Locate the cell with the specified text and output its (x, y) center coordinate. 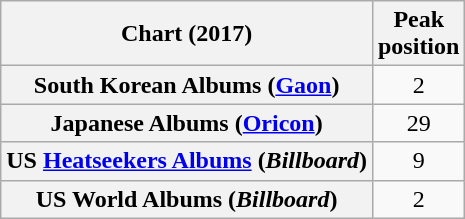
South Korean Albums (Gaon) (187, 85)
Peakposition (418, 34)
Japanese Albums (Oricon) (187, 123)
29 (418, 123)
9 (418, 161)
US World Albums (Billboard) (187, 199)
US Heatseekers Albums (Billboard) (187, 161)
Chart (2017) (187, 34)
